Determine the [x, y] coordinate at the center of the cell enclosing the given text.  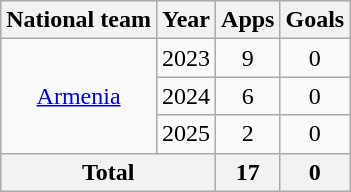
Apps [248, 20]
9 [248, 58]
2024 [186, 96]
2 [248, 134]
Total [108, 172]
2025 [186, 134]
National team [79, 20]
6 [248, 96]
Armenia [79, 96]
Goals [315, 20]
2023 [186, 58]
17 [248, 172]
Year [186, 20]
